From the cell containing the given text, extract its center point as (x, y) coordinate. 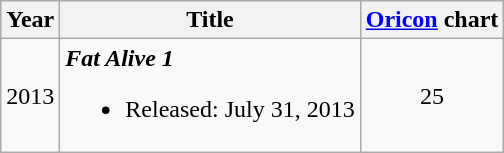
Year (30, 20)
2013 (30, 96)
Title (210, 20)
Fat Alive 1Released: July 31, 2013 (210, 96)
Oricon chart (432, 20)
25 (432, 96)
